Return (X, Y) of the center of cell containing provided text 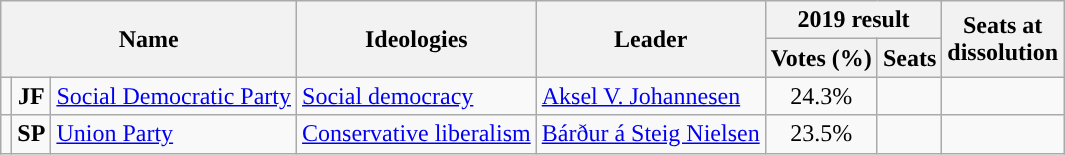
Name (149, 39)
Social democracy (417, 96)
JF (32, 96)
Seats atdissolution (1003, 39)
24.3% (821, 96)
Conservative liberalism (417, 134)
Votes (%) (821, 58)
Ideologies (417, 39)
Union Party (174, 134)
Seats (909, 58)
SP (32, 134)
Aksel V. Johannesen (650, 96)
Social Democratic Party (174, 96)
2019 result (854, 20)
23.5% (821, 134)
Bárður á Steig Nielsen (650, 134)
Leader (650, 39)
